Identify which cell holds the provided text, then report its [X, Y] central coordinate. 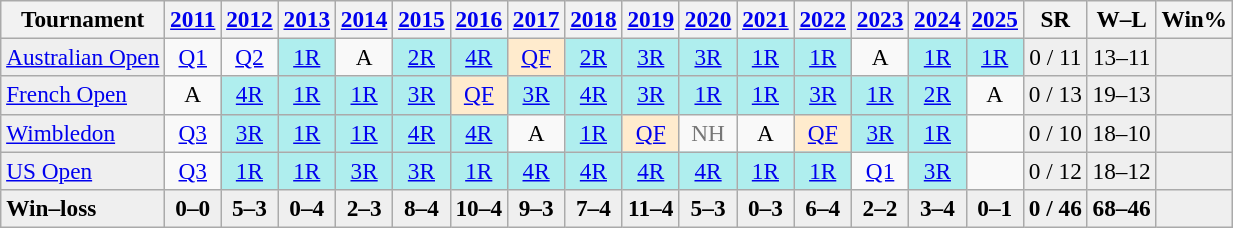
Win% [1194, 19]
2–3 [364, 208]
Tournament [83, 19]
Win–loss [83, 208]
6–4 [822, 208]
9–3 [536, 208]
0–0 [193, 208]
19–13 [1122, 95]
7–4 [594, 208]
2014 [364, 19]
2012 [250, 19]
2–2 [880, 208]
10–4 [478, 208]
2020 [708, 19]
US Open [83, 170]
8–4 [422, 208]
18–12 [1122, 170]
0–4 [306, 208]
0 / 12 [1055, 170]
68–46 [1122, 208]
2016 [478, 19]
0 / 11 [1055, 57]
2023 [880, 19]
2021 [766, 19]
0 / 10 [1055, 133]
Australian Open [83, 57]
0 / 46 [1055, 208]
2025 [994, 19]
0–1 [994, 208]
French Open [83, 95]
2018 [594, 19]
W–L [1122, 19]
2024 [938, 19]
2013 [306, 19]
13–11 [1122, 57]
2011 [193, 19]
3–4 [938, 208]
2022 [822, 19]
Q2 [250, 57]
11–4 [650, 208]
0 / 13 [1055, 95]
2015 [422, 19]
2017 [536, 19]
NH [708, 133]
SR [1055, 19]
2019 [650, 19]
0–3 [766, 208]
18–10 [1122, 133]
Wimbledon [83, 133]
